Return [X, Y] of the center of cell containing provided text 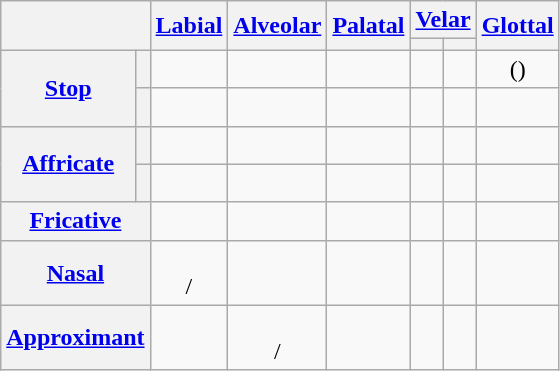
Labial [189, 26]
() [518, 69]
Nasal [76, 272]
Palatal [368, 26]
Approximant [76, 338]
Alveolar [278, 26]
Affricate [68, 164]
Velar [443, 20]
Glottal [518, 26]
Fricative [76, 221]
Stop [68, 88]
